Provide the (X, Y) coordinate of the cell's center where the given text is located.  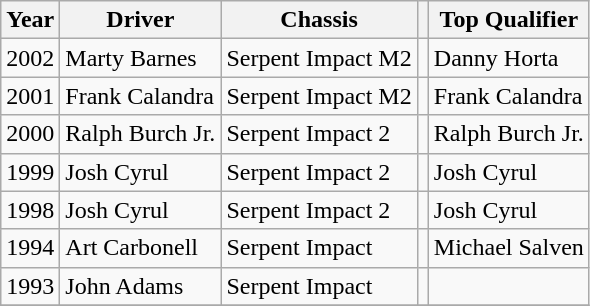
1998 (30, 210)
1993 (30, 286)
Danny Horta (508, 58)
Chassis (319, 20)
Driver (140, 20)
1994 (30, 248)
Art Carbonell (140, 248)
John Adams (140, 286)
Marty Barnes (140, 58)
Top Qualifier (508, 20)
2000 (30, 134)
2001 (30, 96)
Michael Salven (508, 248)
2002 (30, 58)
1999 (30, 172)
Year (30, 20)
